Find where the given text appears and provide that cell's center as (x, y) coordinate. 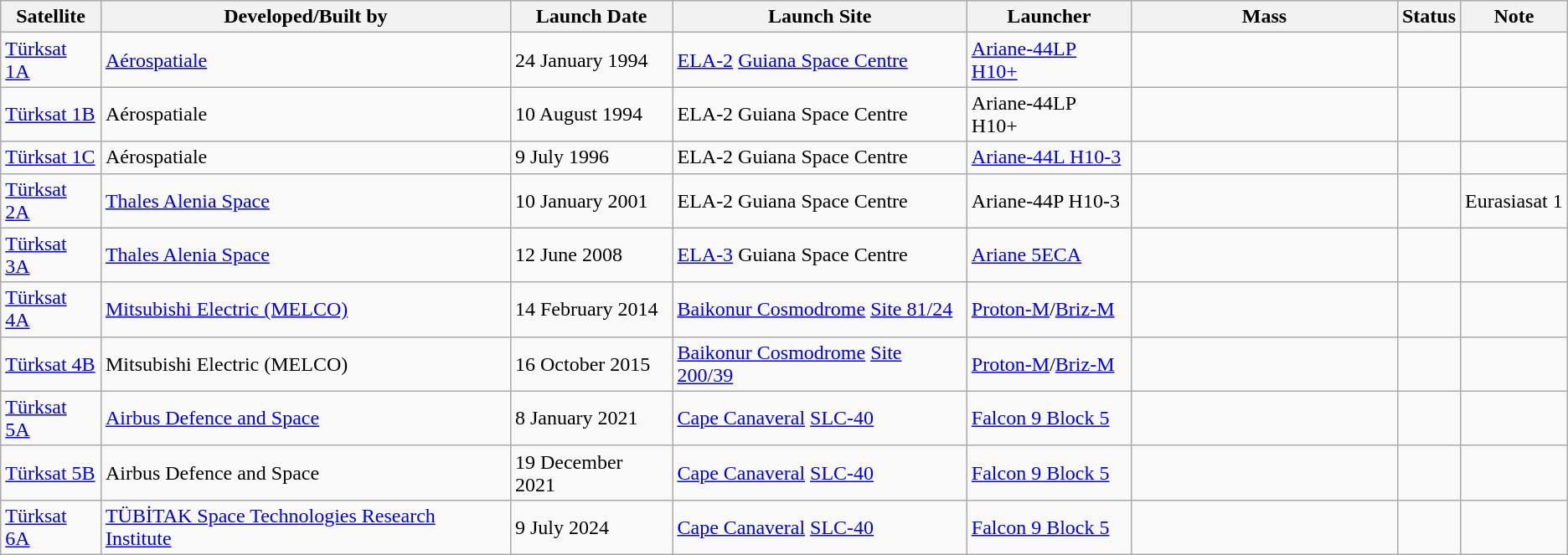
Launch Date (591, 17)
12 June 2008 (591, 254)
Ariane-44L H10-3 (1049, 157)
16 October 2015 (591, 363)
Türksat 2A (51, 201)
Türksat 5B (51, 472)
Launcher (1049, 17)
ELA-3 Guiana Space Centre (819, 254)
Türksat 1C (51, 157)
Türksat 4A (51, 310)
Türksat 1A (51, 60)
Türksat 5A (51, 419)
10 August 1994 (591, 114)
24 January 1994 (591, 60)
Baikonur Cosmodrome Site 81/24 (819, 310)
14 February 2014 (591, 310)
Türksat 3A (51, 254)
Baikonur Cosmodrome Site 200/39 (819, 363)
Türksat 6A (51, 527)
Mass (1264, 17)
Satellite (51, 17)
Ariane 5ECA (1049, 254)
Türksat 4B (51, 363)
Eurasiasat 1 (1514, 201)
TÜBİTAK Space Technologies Research Institute (305, 527)
Note (1514, 17)
Türksat 1B (51, 114)
10 January 2001 (591, 201)
19 December 2021 (591, 472)
Launch Site (819, 17)
9 July 1996 (591, 157)
Developed/Built by (305, 17)
8 January 2021 (591, 419)
Status (1429, 17)
Ariane-44P H10-3 (1049, 201)
9 July 2024 (591, 527)
